Scan for the cell matching the given text and deliver its [x, y] coordinate at center. 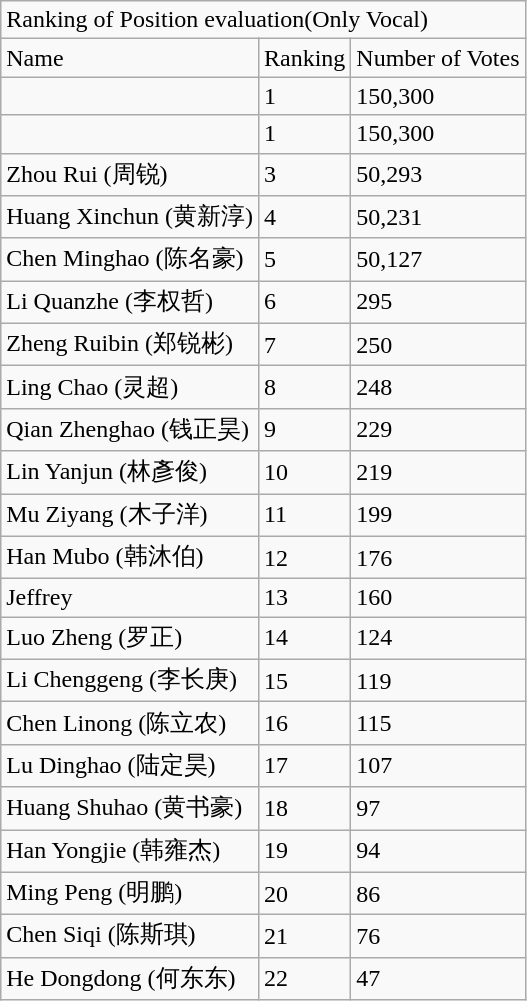
21 [304, 936]
4 [304, 218]
He Dongdong (何东东) [130, 978]
199 [438, 516]
Huang Shuhao (黄书豪) [130, 808]
8 [304, 388]
50,231 [438, 218]
107 [438, 766]
12 [304, 558]
17 [304, 766]
19 [304, 852]
9 [304, 430]
76 [438, 936]
50,127 [438, 260]
Qian Zhenghao (钱正昊) [130, 430]
219 [438, 472]
16 [304, 724]
7 [304, 344]
50,293 [438, 174]
86 [438, 894]
Ranking of Position evaluation(Only Vocal) [263, 20]
14 [304, 638]
Chen Siqi (陈斯琪) [130, 936]
Han Yongjie (韩雍杰) [130, 852]
Ming Peng (明鹏) [130, 894]
47 [438, 978]
250 [438, 344]
Ling Chao (灵超) [130, 388]
5 [304, 260]
Ranking [304, 58]
Name [130, 58]
176 [438, 558]
18 [304, 808]
Han Mubo (韩沐伯) [130, 558]
295 [438, 302]
22 [304, 978]
160 [438, 598]
Mu Ziyang (木子洋) [130, 516]
229 [438, 430]
115 [438, 724]
15 [304, 680]
Jeffrey [130, 598]
Luo Zheng (罗正) [130, 638]
13 [304, 598]
Lu Dinghao (陆定昊) [130, 766]
20 [304, 894]
248 [438, 388]
Lin Yanjun (林彥俊) [130, 472]
6 [304, 302]
11 [304, 516]
Li Chenggeng (李长庚) [130, 680]
Zheng Ruibin (郑锐彬) [130, 344]
124 [438, 638]
94 [438, 852]
119 [438, 680]
3 [304, 174]
Chen Minghao (陈名豪) [130, 260]
10 [304, 472]
Number of Votes [438, 58]
Huang Xinchun (黄新淳) [130, 218]
Zhou Rui (周锐) [130, 174]
Chen Linong (陈立农) [130, 724]
97 [438, 808]
Li Quanzhe (李权哲) [130, 302]
